Pinpoint the cell where the given text exists, returning its [X, Y] midpoint coordinate. 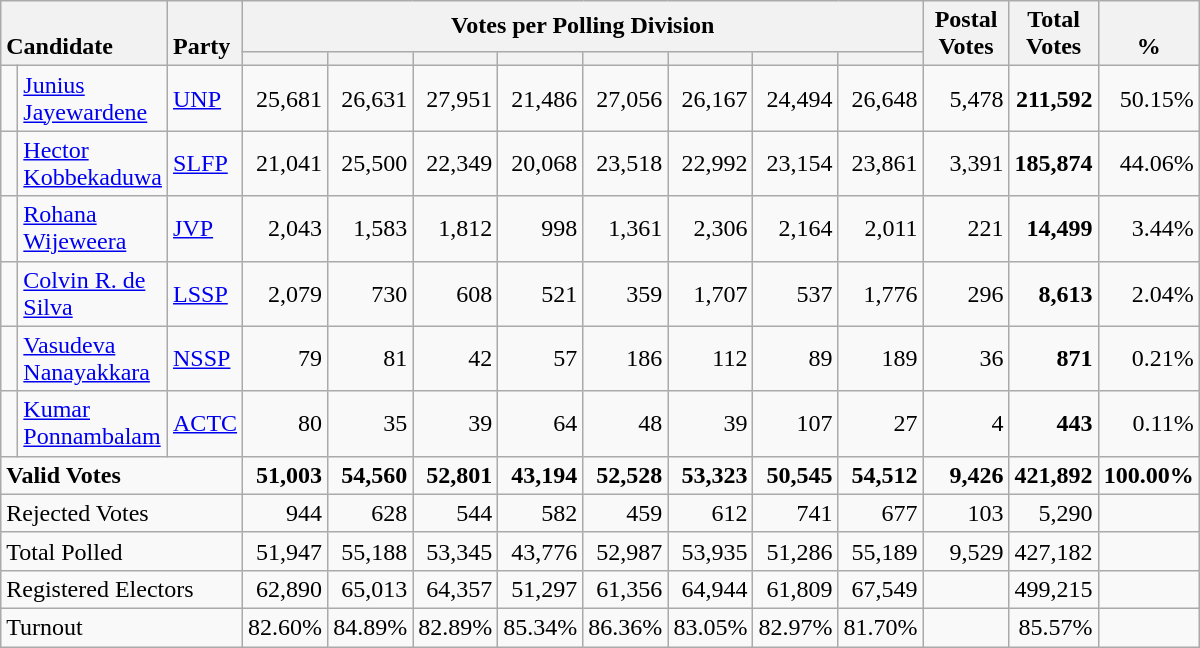
64,944 [710, 589]
22,992 [710, 164]
27,951 [456, 98]
81.70% [880, 627]
64 [540, 424]
2,011 [880, 228]
1,583 [370, 228]
42 [456, 358]
64,357 [456, 589]
89 [796, 358]
Total Polled [122, 551]
871 [1054, 358]
730 [370, 294]
998 [540, 228]
JuniusJayewardene [93, 98]
57 [540, 358]
43,194 [540, 475]
85.57% [1054, 627]
79 [286, 358]
582 [540, 513]
9,426 [966, 475]
48 [626, 424]
NSSP [206, 358]
82.97% [796, 627]
54,512 [880, 475]
211,592 [1054, 98]
2,043 [286, 228]
221 [966, 228]
35 [370, 424]
Rejected Votes [122, 513]
ACTC [206, 424]
3,391 [966, 164]
84.89% [370, 627]
1,707 [710, 294]
20,068 [540, 164]
26,167 [710, 98]
% [1148, 34]
608 [456, 294]
21,041 [286, 164]
2,079 [286, 294]
80 [286, 424]
499,215 [1054, 589]
85.34% [540, 627]
100.00% [1148, 475]
14,499 [1054, 228]
26,648 [880, 98]
21,486 [540, 98]
0.11% [1148, 424]
52,987 [626, 551]
43,776 [540, 551]
25,681 [286, 98]
4 [966, 424]
Total Votes [1054, 34]
83.05% [710, 627]
544 [456, 513]
55,189 [880, 551]
50,545 [796, 475]
189 [880, 358]
944 [286, 513]
53,345 [456, 551]
1,361 [626, 228]
537 [796, 294]
459 [626, 513]
HectorKobbekaduwa [93, 164]
PostalVotes [966, 34]
443 [1054, 424]
51,947 [286, 551]
Votes per Polling Division [583, 26]
2,164 [796, 228]
2.04% [1148, 294]
103 [966, 513]
628 [370, 513]
25,500 [370, 164]
Valid Votes [122, 475]
427,182 [1054, 551]
52,528 [626, 475]
82.60% [286, 627]
0.21% [1148, 358]
VasudevaNanayakkara [93, 358]
24,494 [796, 98]
186 [626, 358]
22,349 [456, 164]
Colvin R. deSilva [93, 294]
SLFP [206, 164]
23,154 [796, 164]
677 [880, 513]
521 [540, 294]
359 [626, 294]
67,549 [880, 589]
53,935 [710, 551]
5,478 [966, 98]
Party [206, 34]
82.89% [456, 627]
Registered Electors [122, 589]
27,056 [626, 98]
23,861 [880, 164]
44.06% [1148, 164]
3.44% [1148, 228]
185,874 [1054, 164]
62,890 [286, 589]
27 [880, 424]
1,776 [880, 294]
421,892 [1054, 475]
Turnout [122, 627]
86.36% [626, 627]
53,323 [710, 475]
296 [966, 294]
1,812 [456, 228]
81 [370, 358]
5,290 [1054, 513]
55,188 [370, 551]
26,631 [370, 98]
612 [710, 513]
741 [796, 513]
Candidate [84, 34]
23,518 [626, 164]
UNP [206, 98]
8,613 [1054, 294]
112 [710, 358]
2,306 [710, 228]
61,809 [796, 589]
KumarPonnambalam [93, 424]
9,529 [966, 551]
36 [966, 358]
61,356 [626, 589]
107 [796, 424]
51,286 [796, 551]
51,297 [540, 589]
54,560 [370, 475]
65,013 [370, 589]
51,003 [286, 475]
LSSP [206, 294]
52,801 [456, 475]
JVP [206, 228]
50.15% [1148, 98]
RohanaWijeweera [93, 228]
